Capture the cell that displays the provided text and extract its [X, Y] central coordinate. 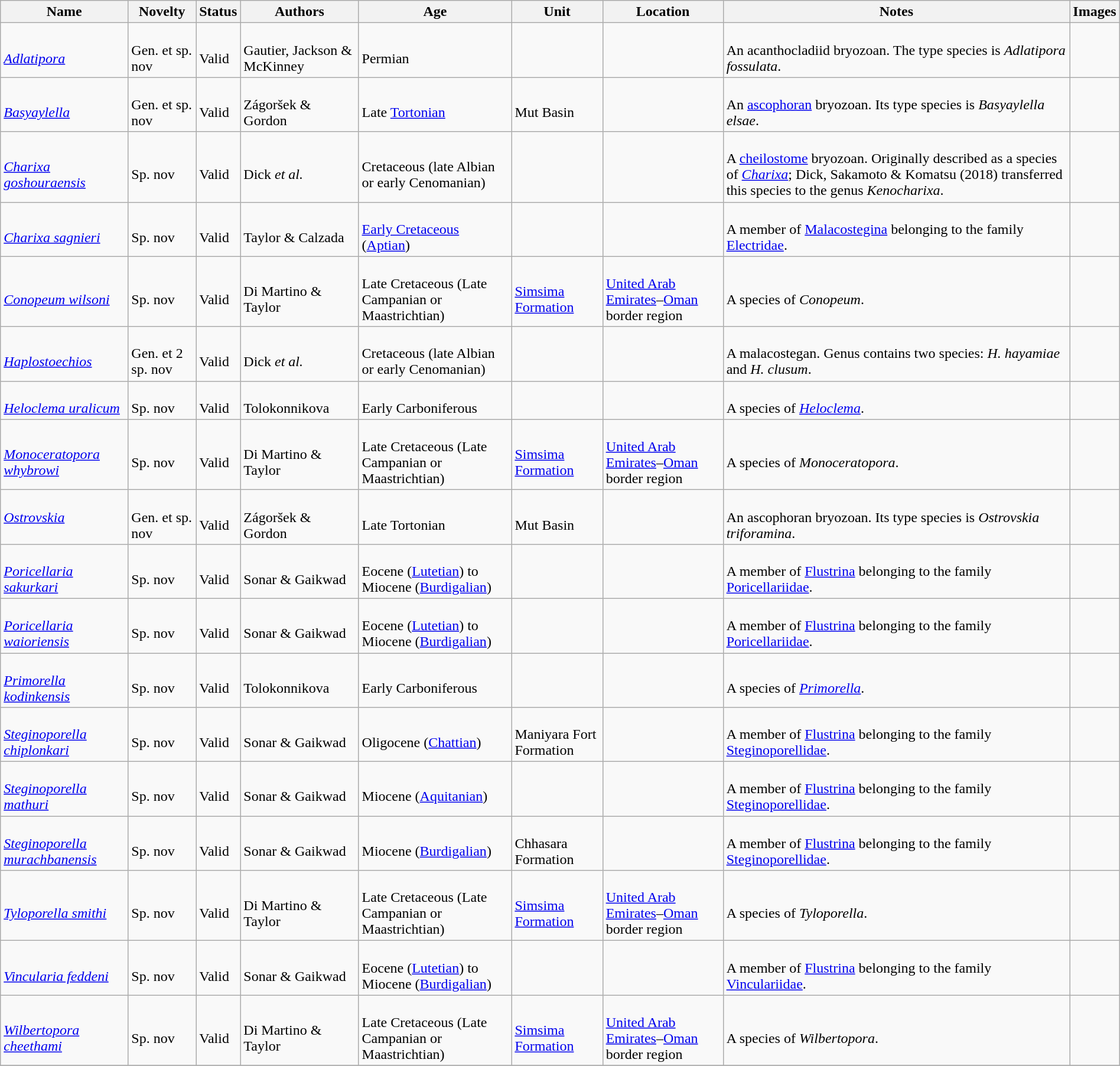
Gautier, Jackson & McKinney [299, 50]
A malacostegan. Genus contains two species: H. hayamiae and H. clusum. [897, 354]
Maniyara Fort Formation [557, 735]
A species of Primorella. [897, 680]
Steginoporella murachbanensis [64, 843]
Ostrovskia [64, 517]
A member of Flustrina belonging to the family Vinculariidae. [897, 968]
Steginoporella mathuri [64, 789]
Haplostoechios [64, 354]
Age [435, 12]
Miocene (Aquitanian) [435, 789]
Location [663, 12]
Monoceratopora whybrowi [64, 455]
Images [1095, 12]
A species of Monoceratopora. [897, 455]
Wilbertopora cheethami [64, 1030]
Charixa goshouraensis [64, 167]
Adlatipora [64, 50]
Vincularia feddeni [64, 968]
Tyloporella smithi [64, 906]
Permian [435, 50]
Miocene (Burdigalian) [435, 843]
Gen. et 2 sp. nov [162, 354]
Basyaylella [64, 105]
Primorella kodinkensis [64, 680]
Conopeum wilsoni [64, 292]
A species of Heloclema. [897, 400]
Heloclema uralicum [64, 400]
Early Cretaceous (Aptian) [435, 229]
Authors [299, 12]
An acanthocladiid bryozoan. The type species is Adlatipora fossulata. [897, 50]
An ascophoran bryozoan. Its type species is Basyaylella elsae. [897, 105]
Unit [557, 12]
Novelty [162, 12]
Oligocene (Chattian) [435, 735]
Status [219, 12]
Charixa sagnieri [64, 229]
Notes [897, 12]
A species of Conopeum. [897, 292]
An ascophoran bryozoan. Its type species is Ostrovskia triforamina. [897, 517]
A member of Malacostegina belonging to the family Electridae. [897, 229]
Poricellaria sakurkari [64, 571]
Poricellaria waioriensis [64, 625]
A species of Tyloporella. [897, 906]
Chhasara Formation [557, 843]
A species of Wilbertopora. [897, 1030]
Name [64, 12]
Taylor & Calzada [299, 229]
Steginoporella chiplonkari [64, 735]
